Provide the (X, Y) coordinate of the cell's center where the given text is located.  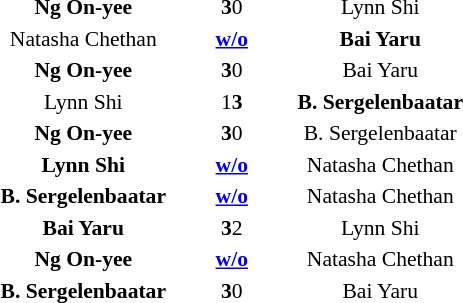
32 (232, 228)
13 (232, 102)
‍w/o (232, 38)
